Output the [x, y] coordinate of the center of the cell containing the given text.  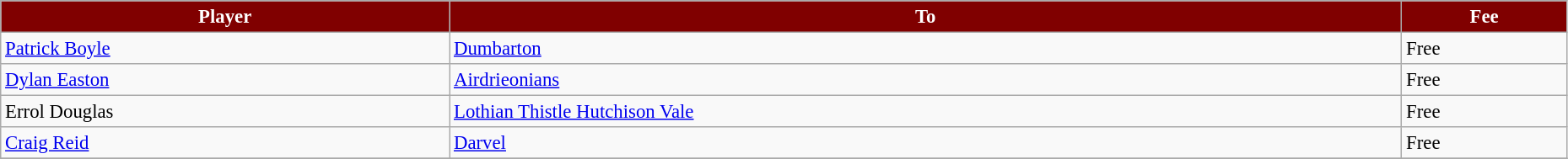
Craig Reid [225, 143]
Dumbarton [926, 49]
Errol Douglas [225, 112]
To [926, 17]
Darvel [926, 143]
Dylan Easton [225, 80]
Player [225, 17]
Patrick Boyle [225, 49]
Fee [1484, 17]
Airdrieonians [926, 80]
Lothian Thistle Hutchison Vale [926, 112]
